Determine the (x, y) coordinate at the center of the cell enclosing the given text.  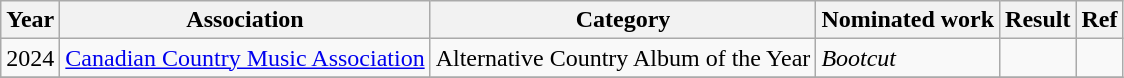
Bootcut (908, 58)
Result (1038, 20)
Canadian Country Music Association (245, 58)
Ref (1100, 20)
2024 (30, 58)
Nominated work (908, 20)
Category (623, 20)
Alternative Country Album of the Year (623, 58)
Year (30, 20)
Association (245, 20)
